Capture the cell that displays the provided text and extract its (X, Y) central coordinate. 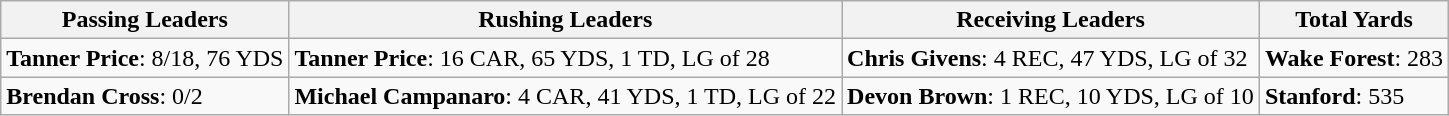
Stanford: 535 (1354, 96)
Tanner Price: 16 CAR, 65 YDS, 1 TD, LG of 28 (566, 58)
Tanner Price: 8/18, 76 YDS (145, 58)
Brendan Cross: 0/2 (145, 96)
Passing Leaders (145, 20)
Receiving Leaders (1051, 20)
Total Yards (1354, 20)
Michael Campanaro: 4 CAR, 41 YDS, 1 TD, LG of 22 (566, 96)
Rushing Leaders (566, 20)
Wake Forest: 283 (1354, 58)
Chris Givens: 4 REC, 47 YDS, LG of 32 (1051, 58)
Devon Brown: 1 REC, 10 YDS, LG of 10 (1051, 96)
